Determine the (X, Y) coordinate at the center of the cell enclosing the given text.  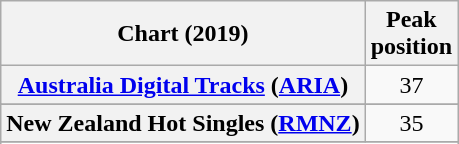
35 (411, 123)
Chart (2019) (183, 34)
Peakposition (411, 34)
Australia Digital Tracks (ARIA) (183, 85)
37 (411, 85)
New Zealand Hot Singles (RMNZ) (183, 123)
